Output the (X, Y) coordinate of the center of the cell containing the given text.  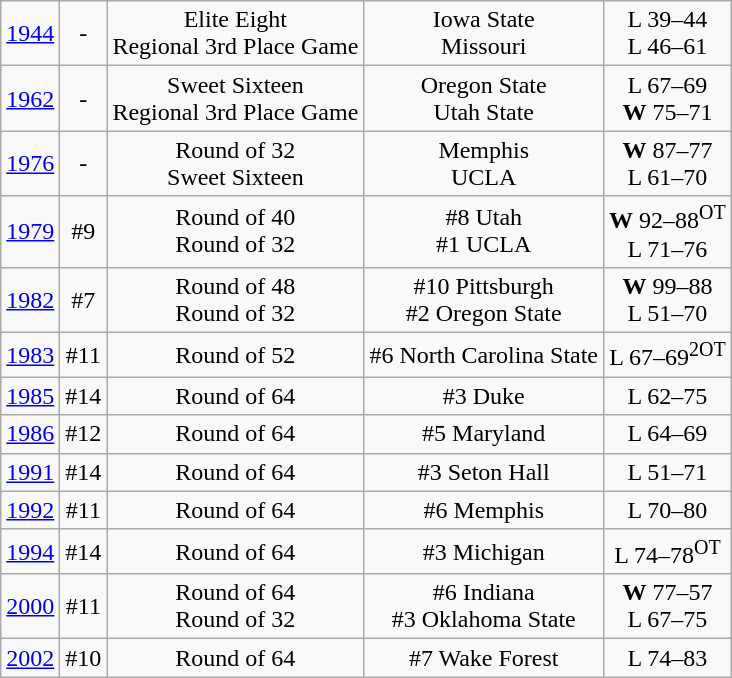
2000 (30, 606)
1991 (30, 472)
1986 (30, 434)
#9 (84, 232)
MemphisUCLA (484, 164)
L 64–69 (668, 434)
1979 (30, 232)
#10 Pittsburgh#2 Oregon State (484, 300)
1992 (30, 510)
#3 Michigan (484, 552)
Round of 48Round of 32 (236, 300)
Sweet SixteenRegional 3rd Place Game (236, 98)
2002 (30, 658)
#6 Memphis (484, 510)
Oregon StateUtah State (484, 98)
#12 (84, 434)
L 67–69W 75–71 (668, 98)
Round of 64Round of 32 (236, 606)
#5 Maryland (484, 434)
Round of 52 (236, 356)
W 92–88OTL 71–76 (668, 232)
Elite EightRegional 3rd Place Game (236, 34)
#7 Wake Forest (484, 658)
1985 (30, 396)
Round of 32Sweet Sixteen (236, 164)
#3 Seton Hall (484, 472)
#8 Utah#1 UCLA (484, 232)
Round of 40Round of 32 (236, 232)
W 77–57L 67–75 (668, 606)
L 39–44L 46–61 (668, 34)
W 99–88L 51–70 (668, 300)
1944 (30, 34)
W 87–77L 61–70 (668, 164)
1982 (30, 300)
#10 (84, 658)
#7 (84, 300)
L 74–78OT (668, 552)
1962 (30, 98)
1983 (30, 356)
#3 Duke (484, 396)
L 51–71 (668, 472)
L 62–75 (668, 396)
L 70–80 (668, 510)
1994 (30, 552)
Iowa StateMissouri (484, 34)
L 67–692OT (668, 356)
1976 (30, 164)
L 74–83 (668, 658)
#6 North Carolina State (484, 356)
#6 Indiana#3 Oklahoma State (484, 606)
